Locate the cell with the specified text and output its (x, y) center coordinate. 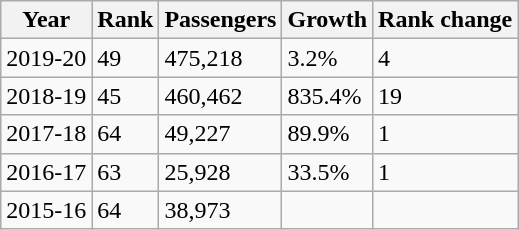
835.4% (328, 96)
19 (446, 96)
2017-18 (46, 134)
460,462 (220, 96)
49,227 (220, 134)
2015-16 (46, 210)
25,928 (220, 172)
2018-19 (46, 96)
2019-20 (46, 58)
Passengers (220, 20)
49 (126, 58)
3.2% (328, 58)
33.5% (328, 172)
63 (126, 172)
Rank (126, 20)
45 (126, 96)
475,218 (220, 58)
89.9% (328, 134)
38,973 (220, 210)
4 (446, 58)
2016-17 (46, 172)
Rank change (446, 20)
Year (46, 20)
Growth (328, 20)
